Output the (X, Y) coordinate of the center of the cell containing the given text.  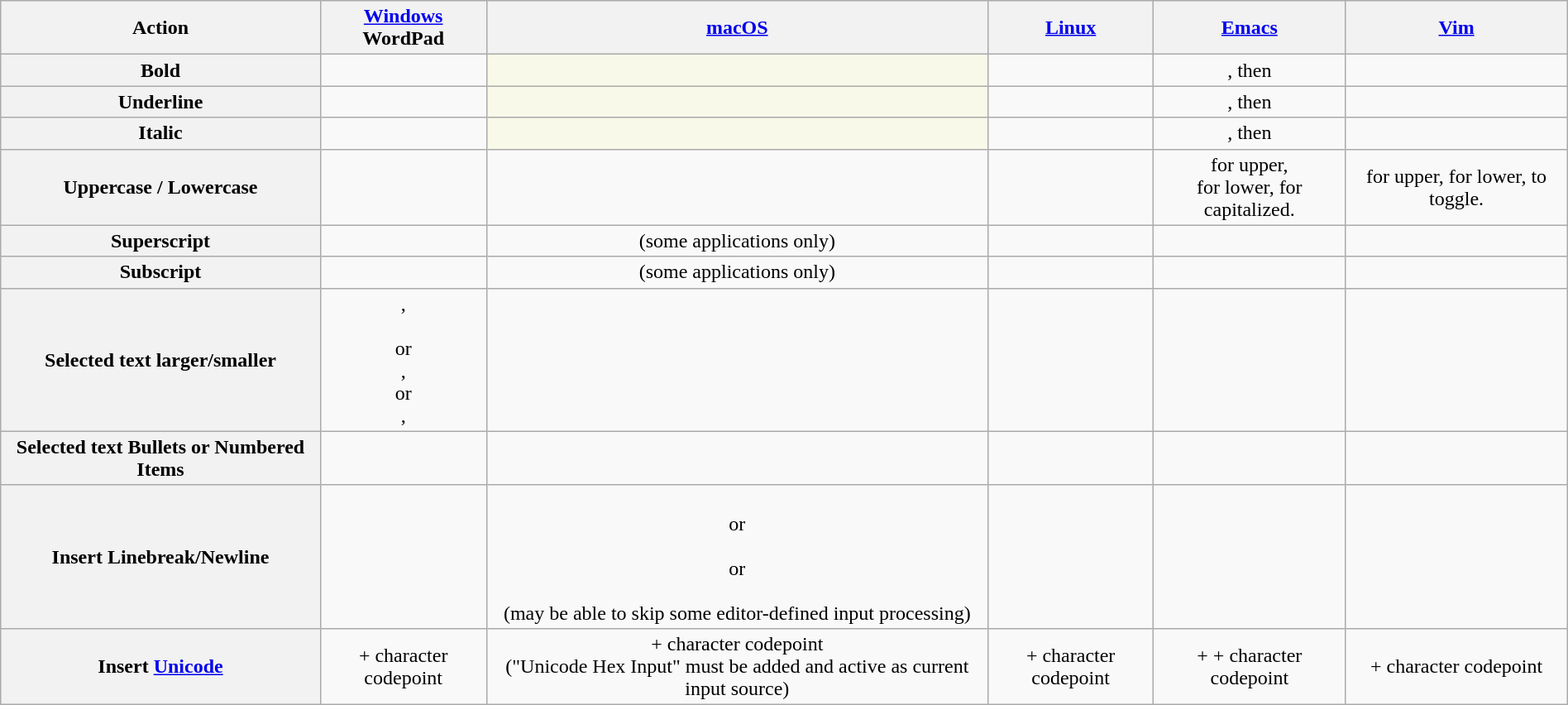
Insert Unicode (160, 666)
for upper, for lower, for capitalized. (1250, 187)
Emacs (1250, 28)
Uppercase / Lowercase (160, 187)
+ + character codepoint (1250, 666)
, or , or, (404, 359)
+ character codepoint("Unicode Hex Input" must be added and active as current input source) (737, 666)
for upper, for lower, to toggle. (1456, 187)
Vim (1456, 28)
Insert Linebreak/Newline (160, 556)
or or (may be able to skip some editor-defined input processing) (737, 556)
Bold (160, 70)
Action (160, 28)
macOS (737, 28)
Underline (160, 102)
Superscript (160, 241)
Subscript (160, 272)
Linux (1071, 28)
Windows WordPad (404, 28)
Selected text larger/smaller (160, 359)
Italic (160, 133)
Selected text Bullets or Numbered Items (160, 458)
